From the cell containing the given text, extract its center point as [x, y] coordinate. 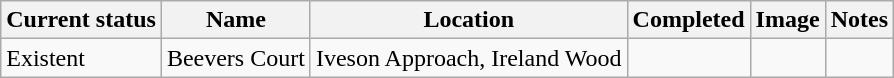
Location [468, 20]
Image [788, 20]
Existent [82, 58]
Current status [82, 20]
Iveson Approach, Ireland Wood [468, 58]
Beevers Court [236, 58]
Completed [688, 20]
Name [236, 20]
Notes [859, 20]
